From the cell containing the given text, extract its center point as (X, Y) coordinate. 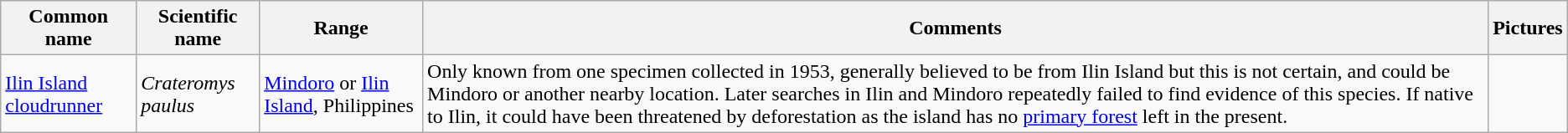
Scientific name (198, 28)
Comments (956, 28)
Range (342, 28)
Common name (69, 28)
Ilin Island cloudrunner (69, 94)
Crateromys paulus (198, 94)
Mindoro or Ilin Island, Philippines (342, 94)
Pictures (1528, 28)
